For the text-containing cell, return its midpoint in [x, y] coordinate format. 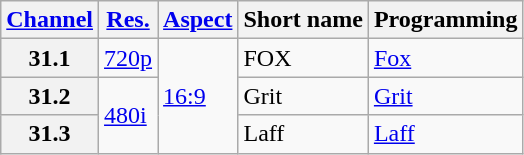
Res. [128, 20]
Channel [50, 20]
720p [128, 58]
31.1 [50, 58]
31.2 [50, 96]
Short name [303, 20]
Aspect [198, 20]
16:9 [198, 96]
FOX [303, 58]
Programming [446, 20]
Fox [446, 58]
480i [128, 115]
31.3 [50, 134]
